Search for the cell housing the specified text and yield its [X, Y] center coordinate. 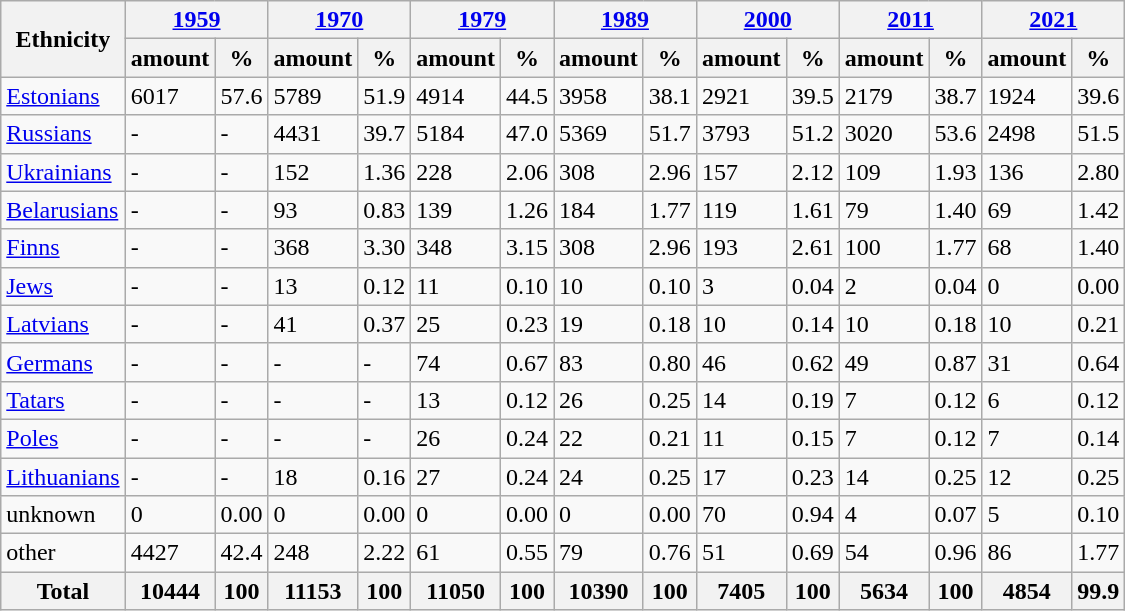
61 [456, 553]
51 [741, 553]
2011 [910, 20]
4854 [1027, 591]
152 [313, 172]
27 [456, 477]
3958 [599, 96]
Ethnicity [63, 39]
Jews [63, 286]
49 [884, 362]
0.16 [384, 477]
39.6 [1098, 96]
47.0 [526, 134]
57.6 [242, 96]
2498 [1027, 134]
5789 [313, 96]
39.7 [384, 134]
19 [599, 324]
25 [456, 324]
10390 [599, 591]
Russians [63, 134]
0.69 [812, 553]
46 [741, 362]
2.12 [812, 172]
1979 [482, 20]
74 [456, 362]
136 [1027, 172]
31 [1027, 362]
139 [456, 210]
5369 [599, 134]
228 [456, 172]
Belarusians [63, 210]
0.62 [812, 362]
3.30 [384, 248]
0.83 [384, 210]
unknown [63, 515]
39.5 [812, 96]
51.9 [384, 96]
51.5 [1098, 134]
Latvians [63, 324]
0.55 [526, 553]
109 [884, 172]
193 [741, 248]
2000 [768, 20]
1.26 [526, 210]
51.7 [670, 134]
2179 [884, 96]
5184 [456, 134]
368 [313, 248]
24 [599, 477]
0.76 [670, 553]
3020 [884, 134]
348 [456, 248]
22 [599, 438]
2.61 [812, 248]
2.80 [1098, 172]
0.19 [812, 400]
6017 [170, 96]
0.07 [956, 515]
3 [741, 286]
1970 [340, 20]
86 [1027, 553]
3.15 [526, 248]
68 [1027, 248]
3793 [741, 134]
Ukrainians [63, 172]
99.9 [1098, 591]
83 [599, 362]
1.61 [812, 210]
51.2 [812, 134]
38.1 [670, 96]
5 [1027, 515]
4427 [170, 553]
54 [884, 553]
Finns [63, 248]
Lithuanians [63, 477]
11050 [456, 591]
4431 [313, 134]
1959 [196, 20]
0.15 [812, 438]
0.96 [956, 553]
42.4 [242, 553]
0.94 [812, 515]
5634 [884, 591]
248 [313, 553]
1.42 [1098, 210]
1.36 [384, 172]
6 [1027, 400]
Germans [63, 362]
Poles [63, 438]
Total [63, 591]
0.64 [1098, 362]
44.5 [526, 96]
4914 [456, 96]
0.67 [526, 362]
1924 [1027, 96]
184 [599, 210]
70 [741, 515]
Tatars [63, 400]
0.87 [956, 362]
157 [741, 172]
53.6 [956, 134]
11153 [313, 591]
2 [884, 286]
other [63, 553]
0.80 [670, 362]
41 [313, 324]
2021 [1054, 20]
2.22 [384, 553]
Estonians [63, 96]
2.06 [526, 172]
17 [741, 477]
12 [1027, 477]
119 [741, 210]
0.37 [384, 324]
7405 [741, 591]
93 [313, 210]
69 [1027, 210]
1989 [626, 20]
38.7 [956, 96]
10444 [170, 591]
1.93 [956, 172]
18 [313, 477]
4 [884, 515]
2921 [741, 96]
